Determine the (X, Y) coordinate at the center of the cell enclosing the given text.  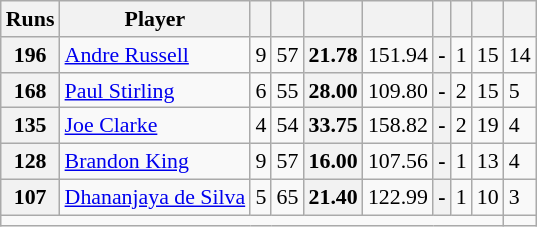
122.99 (398, 197)
3 (520, 197)
10 (488, 197)
151.94 (398, 54)
21.78 (332, 54)
135 (30, 125)
168 (30, 90)
Andre Russell (156, 54)
55 (287, 90)
109.80 (398, 90)
54 (287, 125)
Runs (30, 18)
107 (30, 197)
16.00 (332, 161)
19 (488, 125)
Brandon King (156, 161)
65 (287, 197)
28.00 (332, 90)
6 (260, 90)
107.56 (398, 161)
158.82 (398, 125)
33.75 (332, 125)
Dhananjaya de Silva (156, 197)
Player (156, 18)
196 (30, 54)
Joe Clarke (156, 125)
14 (520, 54)
13 (488, 161)
21.40 (332, 197)
128 (30, 161)
Paul Stirling (156, 90)
